From the cell containing the given text, extract its center point as (X, Y) coordinate. 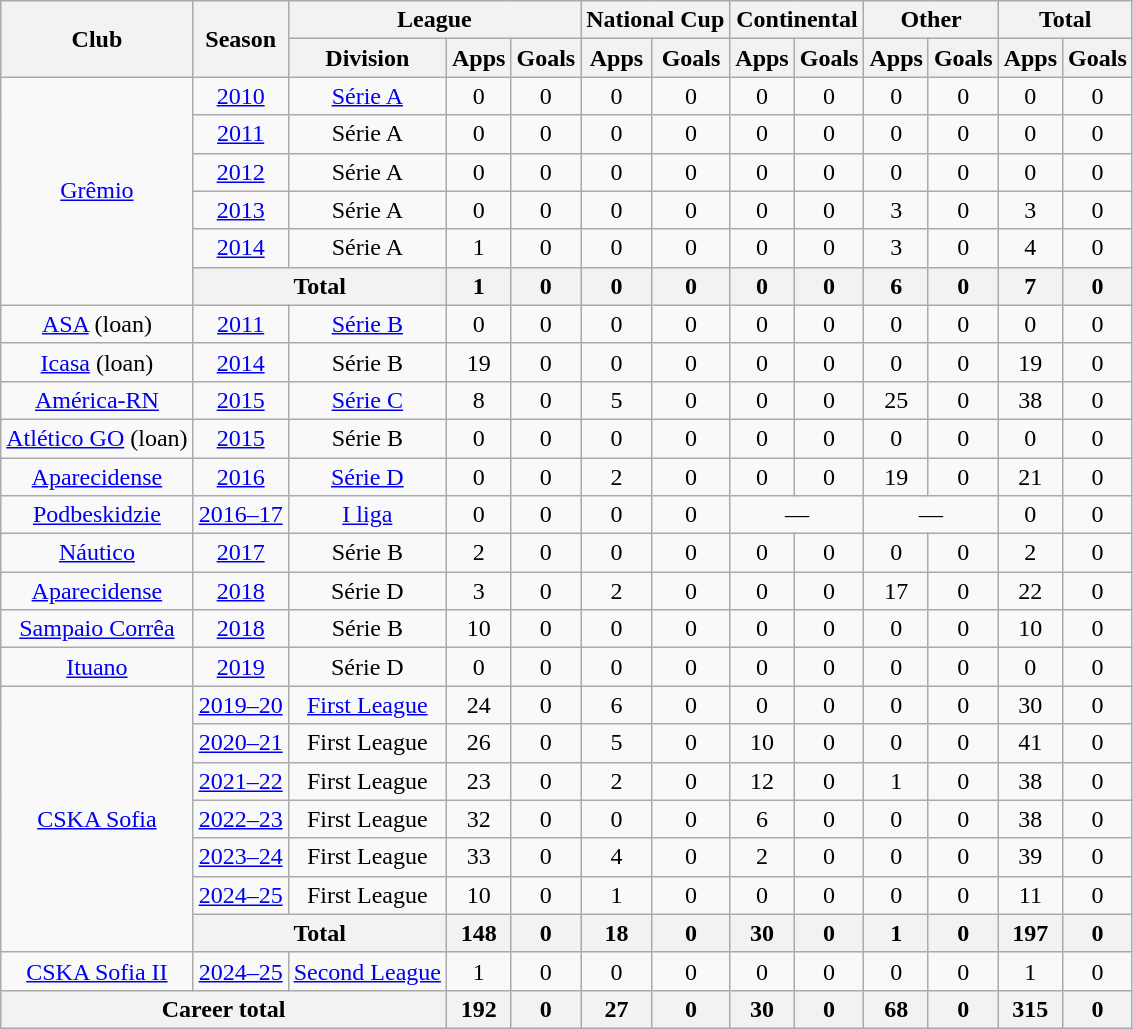
Season (240, 39)
Career total (224, 1009)
CSKA Sofia (97, 819)
Podbeskidzie (97, 515)
2010 (240, 96)
Other (931, 20)
Atlético GO (loan) (97, 438)
2020–21 (240, 743)
2019 (240, 667)
11 (1030, 895)
18 (617, 933)
7 (1030, 286)
Náutico (97, 553)
8 (479, 400)
148 (479, 933)
2023–24 (240, 857)
I liga (367, 515)
41 (1030, 743)
25 (896, 400)
2021–22 (240, 781)
Ituano (97, 667)
Icasa (loan) (97, 362)
2019–20 (240, 705)
12 (762, 781)
2016 (240, 477)
2016–17 (240, 515)
League (434, 20)
2017 (240, 553)
Sampaio Corrêa (97, 629)
América-RN (97, 400)
Grêmio (97, 191)
17 (896, 591)
2022–23 (240, 819)
Division (367, 58)
21 (1030, 477)
Club (97, 39)
197 (1030, 933)
39 (1030, 857)
CSKA Sofia II (97, 971)
Continental (797, 20)
23 (479, 781)
2013 (240, 210)
32 (479, 819)
315 (1030, 1009)
27 (617, 1009)
24 (479, 705)
Second League (367, 971)
33 (479, 857)
2012 (240, 172)
22 (1030, 591)
26 (479, 743)
ASA (loan) (97, 324)
192 (479, 1009)
68 (896, 1009)
Série C (367, 400)
National Cup (656, 20)
